Extract the (x, y) coordinate from the center of the cell holding the provided text.  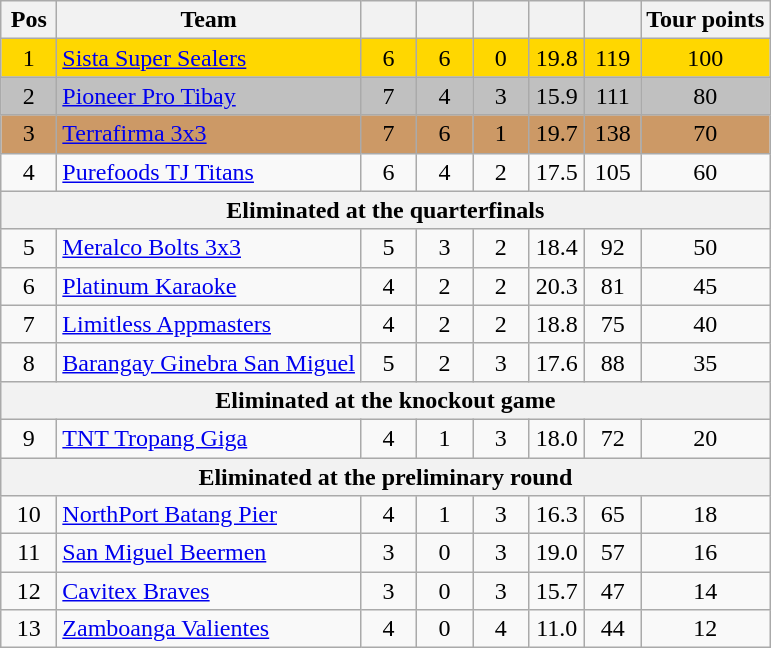
Cavitex Braves (209, 591)
Barangay Ginebra San Miguel (209, 362)
9 (29, 438)
40 (706, 324)
8 (29, 362)
60 (706, 172)
16.3 (557, 515)
88 (613, 362)
19.8 (557, 58)
Team (209, 20)
35 (706, 362)
44 (613, 629)
Purefoods TJ Titans (209, 172)
57 (613, 553)
Tour points (706, 20)
105 (613, 172)
TNT Tropang Giga (209, 438)
Platinum Karaoke (209, 286)
15.9 (557, 96)
Eliminated at the knockout game (386, 400)
Pioneer Pro Tibay (209, 96)
Limitless Appmasters (209, 324)
100 (706, 58)
19.7 (557, 134)
18 (706, 515)
Terrafirma 3x3 (209, 134)
72 (613, 438)
NorthPort Batang Pier (209, 515)
10 (29, 515)
47 (613, 591)
65 (613, 515)
17.5 (557, 172)
Eliminated at the quarterfinals (386, 210)
19.0 (557, 553)
20 (706, 438)
111 (613, 96)
11.0 (557, 629)
119 (613, 58)
Sista Super Sealers (209, 58)
70 (706, 134)
11 (29, 553)
17.6 (557, 362)
18.0 (557, 438)
San Miguel Beermen (209, 553)
81 (613, 286)
16 (706, 553)
Meralco Bolts 3x3 (209, 248)
18.4 (557, 248)
50 (706, 248)
14 (706, 591)
138 (613, 134)
20.3 (557, 286)
13 (29, 629)
18.8 (557, 324)
15.7 (557, 591)
80 (706, 96)
Pos (29, 20)
75 (613, 324)
Zamboanga Valientes (209, 629)
92 (613, 248)
45 (706, 286)
Eliminated at the preliminary round (386, 477)
